Output the (X, Y) coordinate of the center of the cell containing the given text.  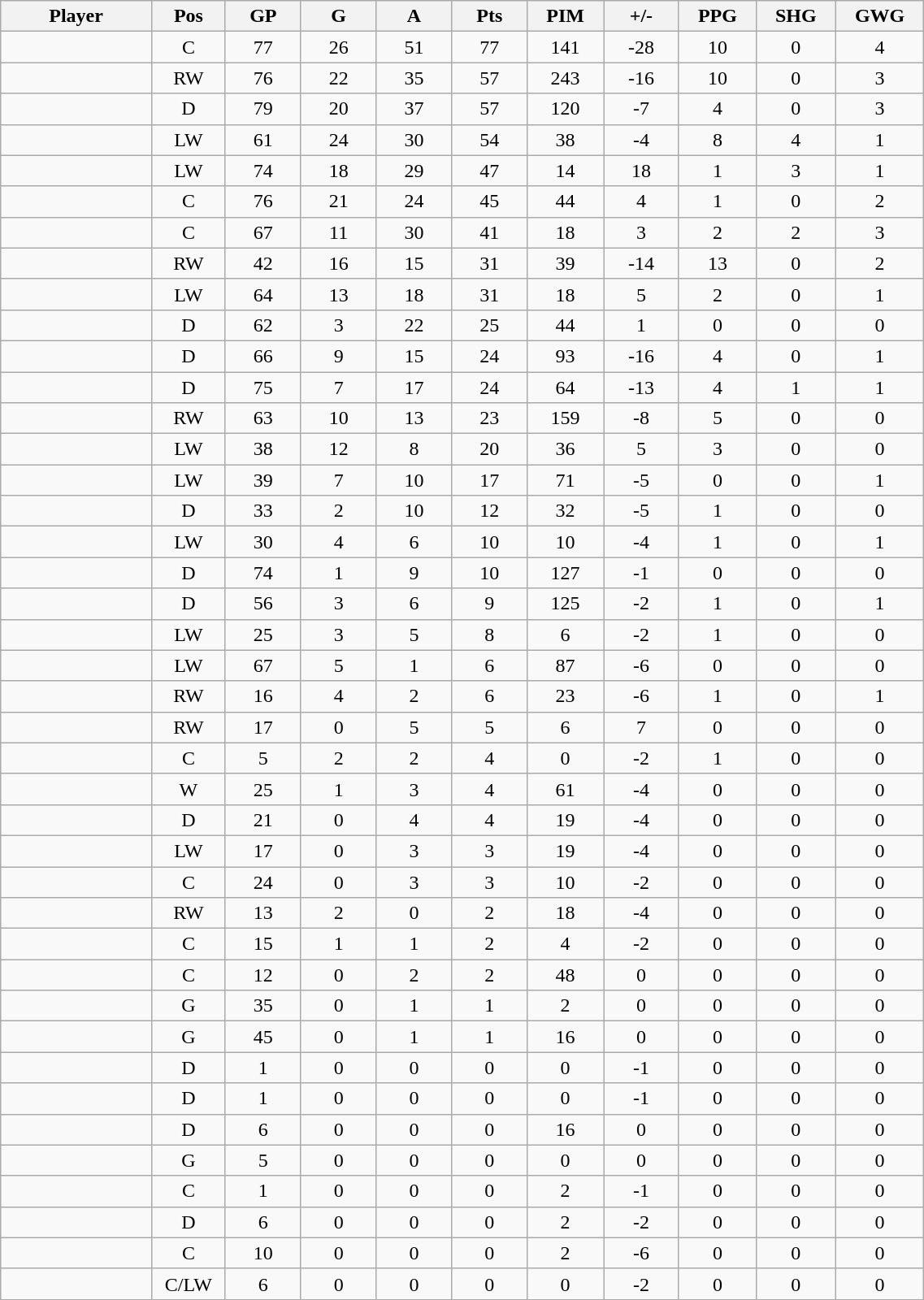
56 (263, 604)
33 (263, 511)
63 (263, 418)
48 (566, 975)
42 (263, 263)
51 (414, 47)
-13 (640, 388)
-28 (640, 47)
GP (263, 16)
87 (566, 665)
93 (566, 356)
+/- (640, 16)
54 (489, 140)
SHG (796, 16)
PPG (717, 16)
11 (338, 232)
75 (263, 388)
-14 (640, 263)
243 (566, 78)
GWG (879, 16)
37 (414, 109)
41 (489, 232)
62 (263, 325)
-7 (640, 109)
14 (566, 171)
A (414, 16)
66 (263, 356)
Pos (189, 16)
26 (338, 47)
C/LW (189, 1284)
Player (76, 16)
32 (566, 511)
125 (566, 604)
127 (566, 573)
71 (566, 480)
79 (263, 109)
29 (414, 171)
141 (566, 47)
-8 (640, 418)
PIM (566, 16)
47 (489, 171)
Pts (489, 16)
36 (566, 449)
159 (566, 418)
120 (566, 109)
W (189, 789)
